Find where the given text appears and provide that cell's center as [x, y] coordinate. 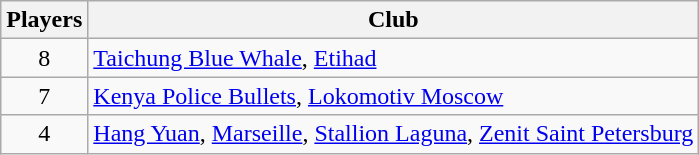
8 [44, 58]
7 [44, 96]
Players [44, 20]
Kenya Police Bullets, Lokomotiv Moscow [394, 96]
4 [44, 134]
Club [394, 20]
Taichung Blue Whale, Etihad [394, 58]
Hang Yuan, Marseille, Stallion Laguna, Zenit Saint Petersburg [394, 134]
